Find where the given text appears and provide that cell's center as (X, Y) coordinate. 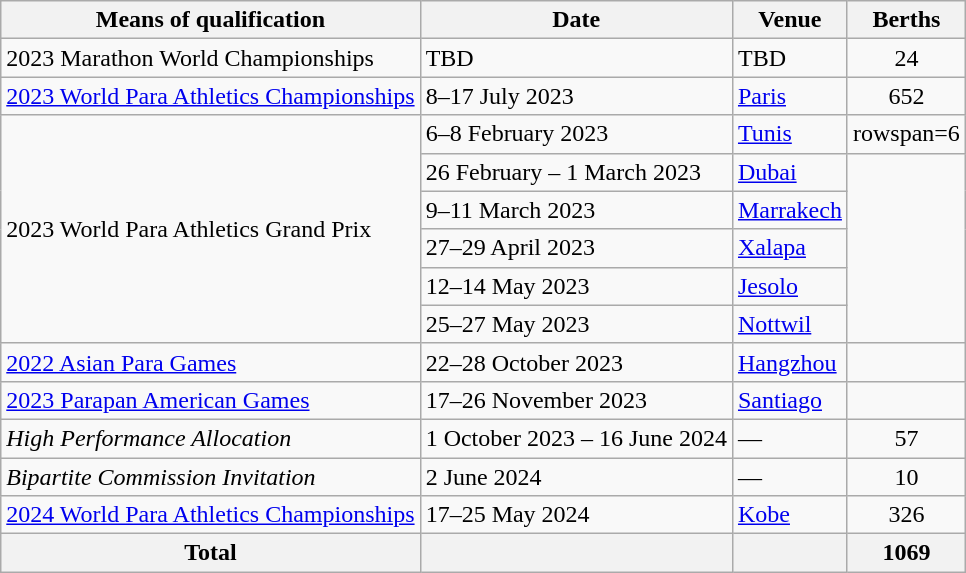
2024 World Para Athletics Championships (210, 515)
2 June 2024 (576, 477)
Santiago (790, 400)
Berths (906, 20)
9–11 March 2023 (576, 210)
Hangzhou (790, 362)
17–26 November 2023 (576, 400)
2022 Asian Para Games (210, 362)
Dubai (790, 172)
25–27 May 2023 (576, 324)
652 (906, 96)
1 October 2023 – 16 June 2024 (576, 438)
2023 World Para Athletics Championships (210, 96)
10 (906, 477)
2023 Marathon World Championships (210, 58)
Nottwil (790, 324)
26 February – 1 March 2023 (576, 172)
17–25 May 2024 (576, 515)
Date (576, 20)
rowspan=6 (906, 134)
Venue (790, 20)
2023 World Para Athletics Grand Prix (210, 229)
6–8 February 2023 (576, 134)
Means of qualification (210, 20)
Xalapa (790, 248)
Paris (790, 96)
24 (906, 58)
12–14 May 2023 (576, 286)
326 (906, 515)
Kobe (790, 515)
Bipartite Commission Invitation (210, 477)
1069 (906, 553)
8–17 July 2023 (576, 96)
2023 Parapan American Games (210, 400)
High Performance Allocation (210, 438)
27–29 April 2023 (576, 248)
Marrakech (790, 210)
Jesolo (790, 286)
57 (906, 438)
Tunis (790, 134)
Total (210, 553)
22–28 October 2023 (576, 362)
